Detect which cell encompasses the target text, then output its [x, y] center coordinate. 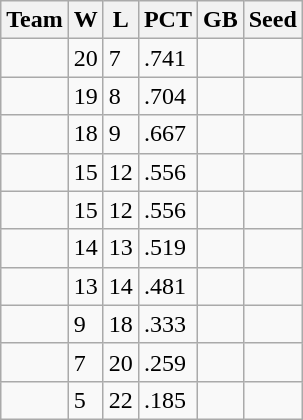
22 [120, 400]
GB [220, 20]
8 [120, 96]
19 [86, 96]
.185 [168, 400]
Seed [272, 20]
L [120, 20]
Team [35, 20]
.333 [168, 324]
.481 [168, 286]
.259 [168, 362]
.667 [168, 134]
.704 [168, 96]
.519 [168, 248]
W [86, 20]
PCT [168, 20]
5 [86, 400]
.741 [168, 58]
